Capture the cell that displays the provided text and extract its [x, y] central coordinate. 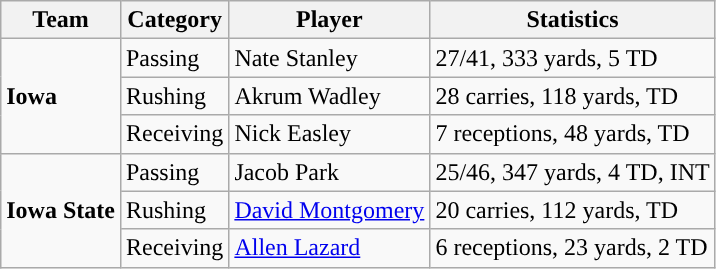
Allen Lazard [330, 248]
6 receptions, 23 yards, 2 TD [572, 248]
Nate Stanley [330, 58]
27/41, 333 yards, 5 TD [572, 58]
Category [174, 20]
Iowa [61, 96]
Team [61, 20]
Iowa State [61, 210]
25/46, 347 yards, 4 TD, INT [572, 172]
Akrum Wadley [330, 96]
Statistics [572, 20]
Jacob Park [330, 172]
Player [330, 20]
20 carries, 112 yards, TD [572, 210]
David Montgomery [330, 210]
28 carries, 118 yards, TD [572, 96]
Nick Easley [330, 134]
7 receptions, 48 yards, TD [572, 134]
